For the text-containing cell, return its midpoint in [X, Y] coordinate format. 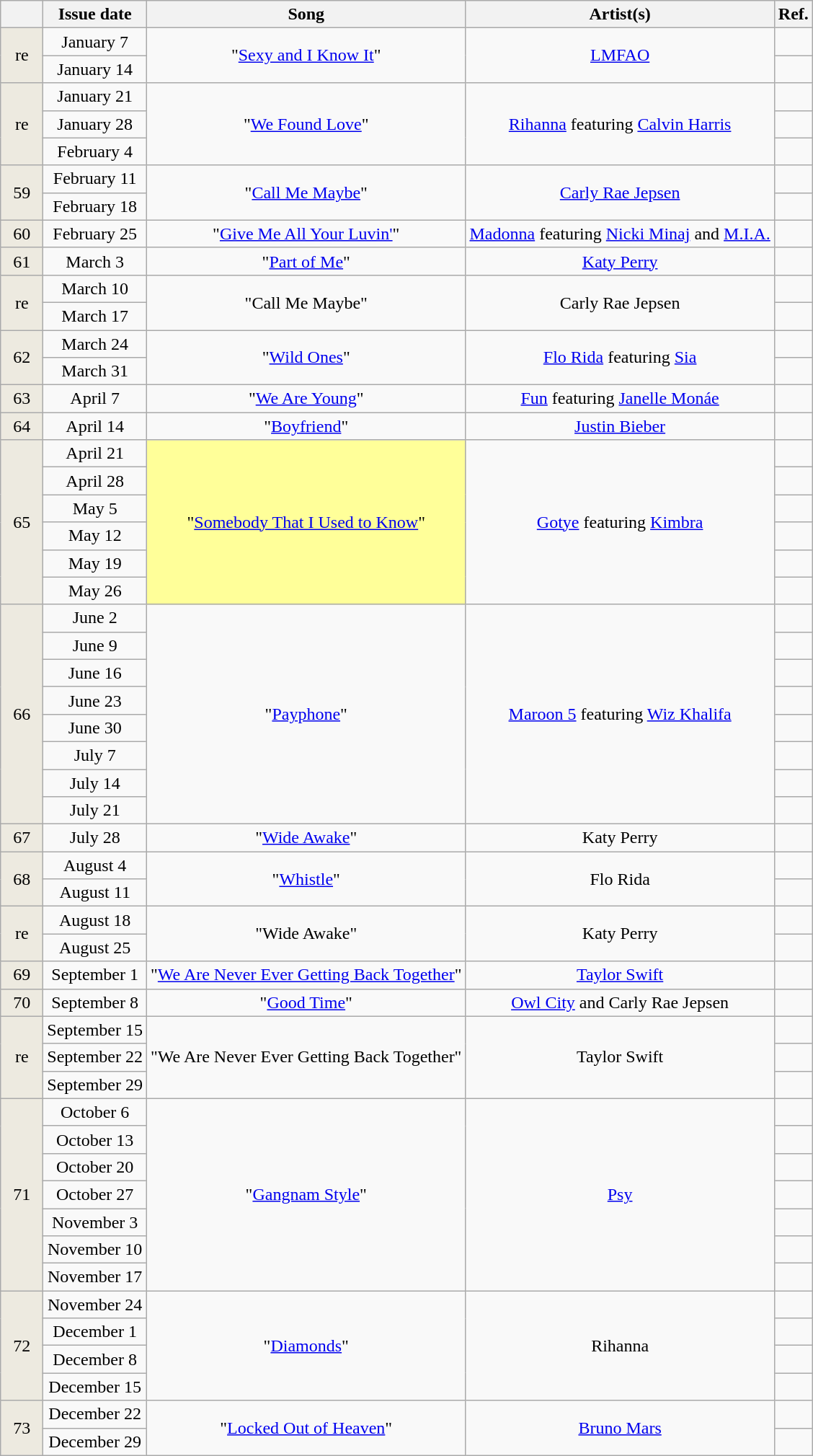
"Locked Out of Heaven" [306, 1428]
April 14 [95, 426]
November 10 [95, 1250]
November 24 [95, 1305]
Gotye featuring Kimbra [620, 522]
February 4 [95, 151]
October 13 [95, 1139]
"Part of Me" [306, 261]
December 8 [95, 1359]
Rihanna featuring Calvin Harris [620, 124]
69 [22, 975]
LMFAO [620, 56]
March 3 [95, 261]
August 4 [95, 865]
61 [22, 261]
May 19 [95, 563]
February 11 [95, 179]
70 [22, 1002]
Flo Rida [620, 879]
59 [22, 193]
April 21 [95, 454]
62 [22, 358]
June 23 [95, 700]
September 29 [95, 1085]
November 3 [95, 1222]
Madonna featuring Nicki Minaj and M.I.A. [620, 234]
"Boyfriend" [306, 426]
November 17 [95, 1277]
"Gangnam Style" [306, 1194]
67 [22, 838]
"We Are Young" [306, 399]
September 15 [95, 1030]
Maroon 5 featuring Wiz Khalifa [620, 714]
64 [22, 426]
July 28 [95, 838]
June 30 [95, 728]
October 20 [95, 1167]
"Payphone" [306, 714]
January 21 [95, 97]
September 1 [95, 975]
60 [22, 234]
68 [22, 879]
September 8 [95, 1002]
"Diamonds" [306, 1346]
"Good Time" [306, 1002]
July 7 [95, 755]
August 18 [95, 920]
October 27 [95, 1194]
May 26 [95, 591]
December 1 [95, 1332]
February 18 [95, 206]
Song [306, 14]
Bruno Mars [620, 1428]
June 9 [95, 645]
May 5 [95, 508]
January 28 [95, 124]
December 22 [95, 1414]
63 [22, 399]
August 25 [95, 948]
May 12 [95, 536]
October 6 [95, 1112]
December 29 [95, 1442]
December 15 [95, 1387]
65 [22, 522]
March 31 [95, 371]
August 11 [95, 893]
Rihanna [620, 1346]
Justin Bieber [620, 426]
73 [22, 1428]
February 25 [95, 234]
January 14 [95, 69]
66 [22, 714]
July 21 [95, 811]
Psy [620, 1194]
July 14 [95, 782]
March 10 [95, 288]
Flo Rida featuring Sia [620, 358]
March 24 [95, 344]
"Whistle" [306, 879]
Artist(s) [620, 14]
Fun featuring Janelle Monáe [620, 399]
March 17 [95, 316]
January 7 [95, 42]
71 [22, 1194]
April 28 [95, 481]
June 2 [95, 618]
April 7 [95, 399]
"Give Me All Your Luvin'" [306, 234]
"We Found Love" [306, 124]
Ref. [793, 14]
June 16 [95, 673]
Owl City and Carly Rae Jepsen [620, 1002]
"Sexy and I Know It" [306, 56]
September 22 [95, 1057]
Issue date [95, 14]
72 [22, 1346]
"Somebody That I Used to Know" [306, 522]
"Wild Ones" [306, 358]
